Scan for the cell matching the given text and deliver its [X, Y] coordinate at center. 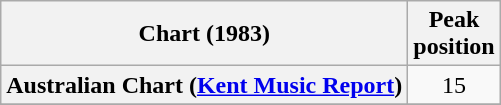
Australian Chart (Kent Music Report) [204, 85]
Peakposition [454, 34]
15 [454, 85]
Chart (1983) [204, 34]
